Extract the (x, y) coordinate from the center of the cell holding the provided text.  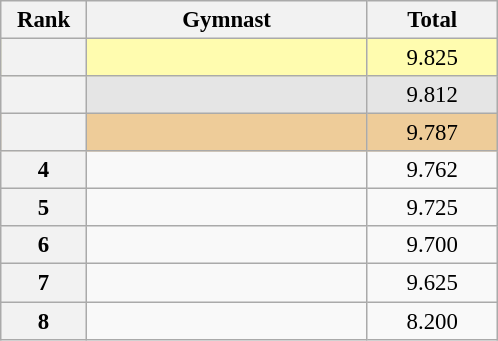
9.825 (432, 58)
Rank (44, 20)
9.700 (432, 245)
8.200 (432, 321)
Total (432, 20)
9.787 (432, 133)
5 (44, 208)
6 (44, 245)
9.812 (432, 95)
9.762 (432, 170)
9.725 (432, 208)
Gymnast (226, 20)
7 (44, 283)
8 (44, 321)
4 (44, 170)
9.625 (432, 283)
